From the cell containing the given text, extract its center point as [X, Y] coordinate. 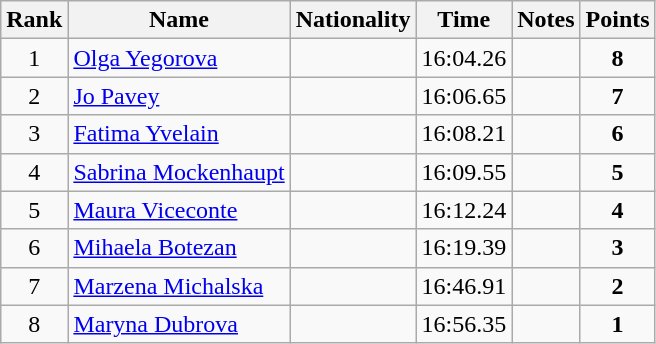
16:56.35 [464, 324]
Time [464, 20]
Notes [546, 20]
16:09.55 [464, 172]
16:19.39 [464, 248]
Nationality [353, 20]
Points [618, 20]
Fatima Yvelain [179, 134]
16:46.91 [464, 286]
Marzena Michalska [179, 286]
Jo Pavey [179, 96]
Sabrina Mockenhaupt [179, 172]
Name [179, 20]
Maura Viceconte [179, 210]
16:04.26 [464, 58]
Mihaela Botezan [179, 248]
Maryna Dubrova [179, 324]
Rank [34, 20]
Olga Yegorova [179, 58]
16:08.21 [464, 134]
16:06.65 [464, 96]
16:12.24 [464, 210]
